Provide the (x, y) coordinate of the cell's center where the given text is located.  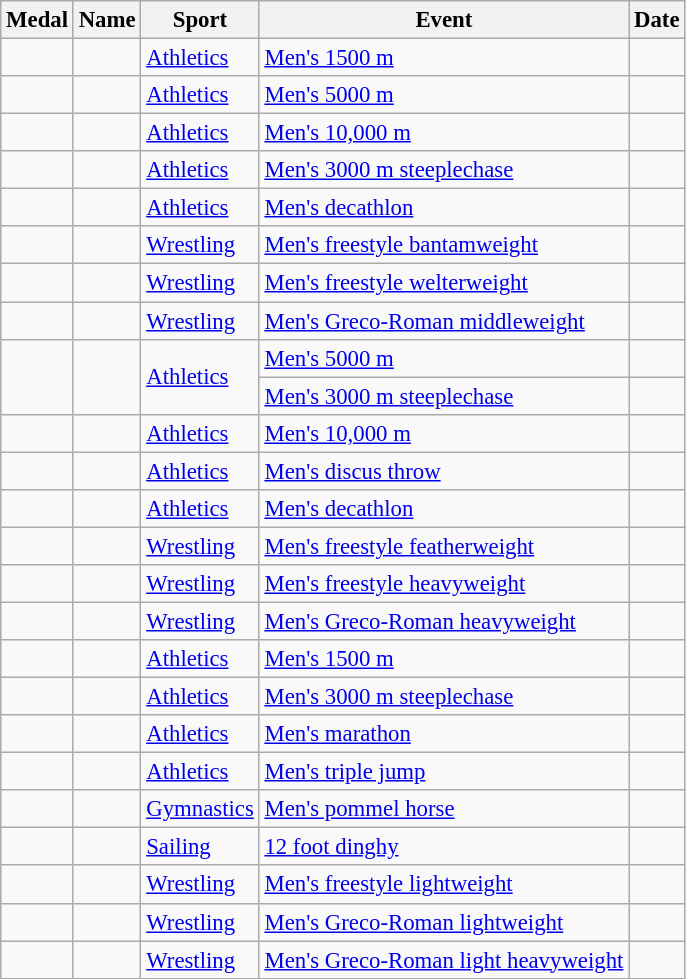
Men's freestyle heavyweight (444, 584)
Men's triple jump (444, 772)
Sailing (200, 847)
Men's pommel horse (444, 809)
Event (444, 20)
Men's marathon (444, 734)
Men's Greco-Roman light heavyweight (444, 960)
Men's freestyle lightweight (444, 885)
Men's freestyle featherweight (444, 546)
Men's Greco-Roman lightweight (444, 922)
Men's discus throw (444, 471)
Gymnastics (200, 809)
Medal (38, 20)
12 foot dinghy (444, 847)
Men's freestyle welterweight (444, 283)
Date (657, 20)
Name (107, 20)
Men's Greco-Roman middleweight (444, 321)
Men's freestyle bantamweight (444, 245)
Men's Greco-Roman heavyweight (444, 621)
Sport (200, 20)
